Extract the [X, Y] coordinate from the center of the cell holding the provided text.  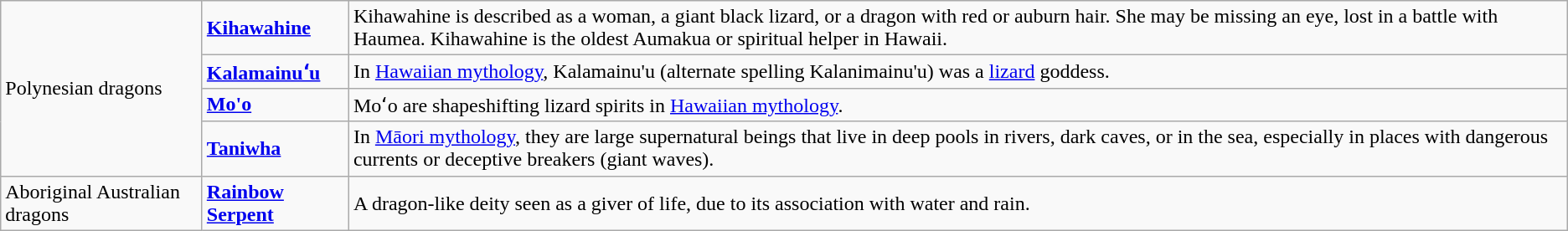
A dragon-like deity seen as a giver of life, due to its association with water and rain. [958, 203]
Taniwha [275, 149]
Mo'o [275, 105]
Moʻo are shapeshifting lizard spirits in Hawaiian mythology. [958, 105]
Polynesian dragons [102, 89]
Rainbow Serpent [275, 203]
Kihawahine [275, 28]
Aboriginal Australian dragons [102, 203]
In Hawaiian mythology, Kalamainu'u (alternate spelling Kalanimainu'u) was a lizard goddess. [958, 72]
Kalamainuʻu [275, 72]
